Scan for the cell matching the given text and deliver its [x, y] coordinate at center. 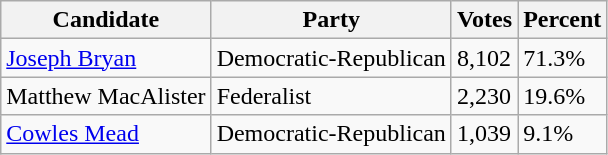
71.3% [562, 58]
Percent [562, 20]
Party [331, 20]
Votes [484, 20]
Federalist [331, 96]
Candidate [106, 20]
Cowles Mead [106, 134]
1,039 [484, 134]
Matthew MacAlister [106, 96]
19.6% [562, 96]
2,230 [484, 96]
8,102 [484, 58]
Joseph Bryan [106, 58]
9.1% [562, 134]
